Identify which cell holds the provided text, then report its (X, Y) central coordinate. 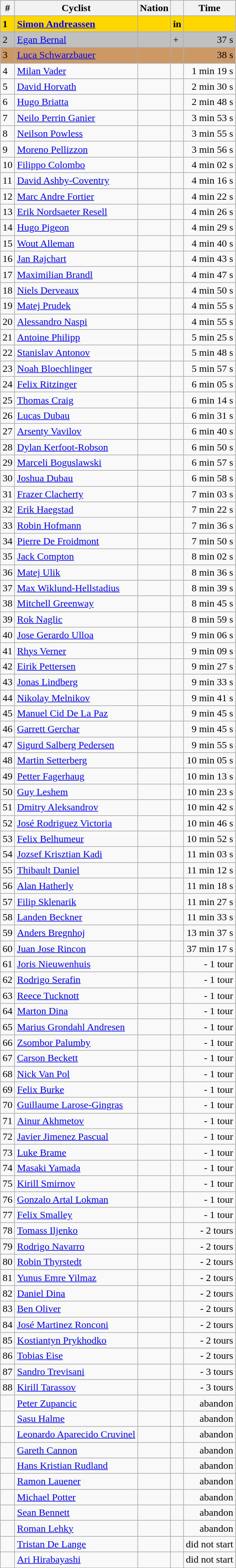
Felix Ritzinger (76, 384)
3 (7, 55)
Zsombor Palumby (76, 1043)
65 (7, 1027)
37 min 17 s (210, 948)
81 (7, 1278)
85 (7, 1340)
José Rodriguez Victoria (76, 823)
Felix Burke (76, 1090)
# (7, 8)
5 min 57 s (210, 369)
13 min 37 s (210, 933)
Hugo Pigeon (76, 228)
2 min 48 s (210, 102)
Dylan Kerfoot-Robson (76, 447)
17 (7, 275)
71 (7, 1121)
3 min 56 s (210, 149)
Joris Nieuwenhuis (76, 964)
9 min 33 s (210, 682)
Neilson Powless (76, 133)
David Horvath (76, 86)
25 (7, 400)
56 (7, 886)
7 min 03 s (210, 494)
49 (7, 776)
Marton Dina (76, 1011)
7 min 36 s (210, 525)
38 (7, 604)
27 (7, 431)
4 min 02 s (210, 165)
60 (7, 948)
Kostiantyn Prykhodko (76, 1340)
46 (7, 729)
9 min 06 s (210, 635)
9 min 41 s (210, 698)
Nikolay Melnikov (76, 698)
Michael Potter (76, 1497)
68 (7, 1074)
Max Wiklund-Hellstadius (76, 588)
88 (7, 1387)
2 min 30 s (210, 86)
48 (7, 761)
45 (7, 714)
Sigurd Salberg Pedersen (76, 745)
Marceli Boguslawski (76, 463)
10 min 23 s (210, 792)
Manuel Cid De La Paz (76, 714)
Frazer Clacherty (76, 494)
Rhys Verner (76, 651)
Neilo Perrin Ganier (76, 118)
67 (7, 1058)
70 (7, 1105)
Hugo Briatta (76, 102)
8 min 59 s (210, 619)
Arsenty Vavilov (76, 431)
Dmitry Aleksandrov (76, 807)
Pierre De Froidmont (76, 541)
24 (7, 384)
Rok Naglic (76, 619)
39 (7, 619)
58 (7, 917)
in (177, 24)
47 (7, 745)
72 (7, 1136)
Garrett Gerchar (76, 729)
4 min 26 s (210, 212)
Daniel Dina (76, 1293)
Alessandro Naspi (76, 322)
11 min 03 s (210, 854)
62 (7, 980)
Jan Rajchart (76, 259)
4 min 47 s (210, 275)
2 (7, 40)
80 (7, 1262)
55 (7, 870)
21 (7, 337)
19 (7, 306)
Anders Bregnhoj (76, 933)
David Ashby-Coventry (76, 180)
Nation (154, 8)
40 (7, 635)
Felix Smalley (76, 1215)
51 (7, 807)
Martin Setterberg (76, 761)
José Martinez Ronconi (76, 1325)
Guy Leshem (76, 792)
11 min 12 s (210, 870)
35 (7, 557)
Lucas Dubau (76, 415)
Alan Hatherly (76, 886)
38 s (210, 55)
Luca Schwarzbauer (76, 55)
64 (7, 1011)
37 s (210, 40)
8 min 36 s (210, 572)
8 min 39 s (210, 588)
Simon Andreassen (76, 24)
9 min 55 s (210, 745)
69 (7, 1090)
57 (7, 901)
Maximilian Brandl (76, 275)
Tomass Iljenko (76, 1231)
9 min 27 s (210, 666)
32 (7, 510)
Ari Hirabayashi (76, 1560)
8 min 45 s (210, 604)
30 (7, 478)
Sasu Halme (76, 1419)
87 (7, 1372)
4 min 29 s (210, 228)
36 (7, 572)
83 (7, 1309)
6 min 58 s (210, 478)
8 min 02 s (210, 557)
Joshua Dubau (76, 478)
Sandro Trevisani (76, 1372)
52 (7, 823)
18 (7, 290)
20 (7, 322)
76 (7, 1199)
7 min 50 s (210, 541)
Robin Thyrstedt (76, 1262)
53 (7, 839)
Jose Gerardo Ulloa (76, 635)
10 min 52 s (210, 839)
Eirik Pettersen (76, 666)
Matej Prudek (76, 306)
6 min 31 s (210, 415)
23 (7, 369)
1 (7, 24)
Masaki Yamada (76, 1168)
3 min 53 s (210, 118)
Stanislav Antonov (76, 353)
Kirill Tarassov (76, 1387)
Marc Andre Fortier (76, 196)
Robin Hofmann (76, 525)
74 (7, 1168)
4 min 50 s (210, 290)
78 (7, 1231)
75 (7, 1183)
Egan Bernal (76, 40)
Erik Haegstad (76, 510)
Antoine Philipp (76, 337)
4 min 16 s (210, 180)
Cyclist (76, 8)
22 (7, 353)
Luke Brame (76, 1152)
43 (7, 682)
Kirill Smirnov (76, 1183)
5 min 48 s (210, 353)
73 (7, 1152)
59 (7, 933)
6 min 14 s (210, 400)
Landen Beckner (76, 917)
1 min 19 s (210, 71)
6 min 05 s (210, 384)
10 min 05 s (210, 761)
Nick Van Pol (76, 1074)
Marius Grondahl Andresen (76, 1027)
15 (7, 243)
Filippo Colombo (76, 165)
34 (7, 541)
9 (7, 149)
63 (7, 996)
Petter Fagerhaug (76, 776)
5 (7, 86)
28 (7, 447)
Rodrigo Serafin (76, 980)
50 (7, 792)
7 min 22 s (210, 510)
26 (7, 415)
Felix Belhumeur (76, 839)
4 min 40 s (210, 243)
77 (7, 1215)
6 (7, 102)
10 min 46 s (210, 823)
Tobias Eise (76, 1356)
Jack Compton (76, 557)
Moreno Pellizzon (76, 149)
4 min 22 s (210, 196)
Hans Kristian Rudland (76, 1466)
44 (7, 698)
6 min 50 s (210, 447)
Matej Ulik (76, 572)
Tristan De Lange (76, 1544)
Thibault Daniel (76, 870)
Gonzalo Artal Lokman (76, 1199)
11 min 27 s (210, 901)
4 (7, 71)
13 (7, 212)
Peter Zupancic (76, 1403)
Niels Derveaux (76, 290)
Thomas Craig (76, 400)
Jonas Lindberg (76, 682)
Roman Lehky (76, 1528)
Gareth Cannon (76, 1450)
3 min 55 s (210, 133)
61 (7, 964)
Erik Nordsaeter Resell (76, 212)
Time (210, 8)
42 (7, 666)
Sean Bennett (76, 1513)
4 min 43 s (210, 259)
79 (7, 1246)
66 (7, 1043)
Juan Jose Rincon (76, 948)
5 min 25 s (210, 337)
Carson Beckett (76, 1058)
+ (177, 40)
9 min 09 s (210, 651)
11 min 33 s (210, 917)
8 (7, 133)
Rodrigo Navarro (76, 1246)
37 (7, 588)
41 (7, 651)
10 min 13 s (210, 776)
84 (7, 1325)
Ainur Akhmetov (76, 1121)
Guillaume Larose-Gingras (76, 1105)
12 (7, 196)
Reece Tucknott (76, 996)
Jozsef Krisztian Kadi (76, 854)
82 (7, 1293)
Mitchell Greenway (76, 604)
Wout Alleman (76, 243)
31 (7, 494)
7 (7, 118)
10 min 42 s (210, 807)
Milan Vader (76, 71)
Javier Jimenez Pascual (76, 1136)
86 (7, 1356)
6 min 40 s (210, 431)
Leonardo Aparecido Cruvinel (76, 1434)
10 (7, 165)
29 (7, 463)
11 min 18 s (210, 886)
11 (7, 180)
54 (7, 854)
6 min 57 s (210, 463)
Ramon Lauener (76, 1482)
Noah Bloechlinger (76, 369)
Filip Sklenarik (76, 901)
16 (7, 259)
Ben Oliver (76, 1309)
33 (7, 525)
Yunus Emre Yilmaz (76, 1278)
14 (7, 228)
